Locate the cell with the specified text and output its (X, Y) center coordinate. 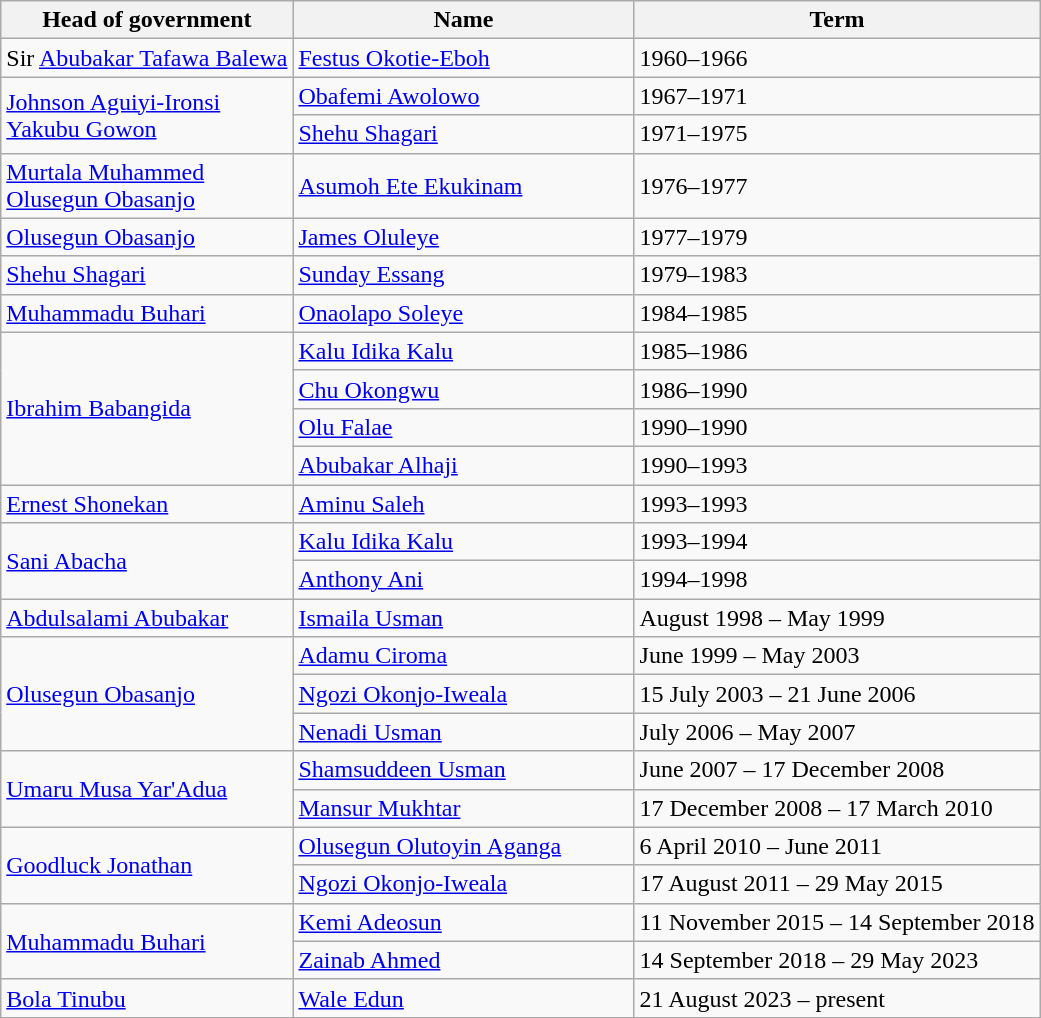
Onaolapo Soleye (464, 313)
Chu Okongwu (464, 389)
11 November 2015 – 14 September 2018 (837, 922)
Kemi Adeosun (464, 922)
Bola Tinubu (147, 998)
Sani Abacha (147, 561)
Abubakar Alhaji (464, 465)
Head of government (147, 20)
17 December 2008 – 17 March 2010 (837, 808)
Ismaila Usman (464, 618)
21 August 2023 – present (837, 998)
1977–1979 (837, 237)
July 2006 – May 2007 (837, 732)
Ernest Shonekan (147, 503)
Aminu Saleh (464, 503)
Name (464, 20)
June 2007 – 17 December 2008 (837, 770)
1990–1990 (837, 427)
Abdulsalami Abubakar (147, 618)
James Oluleye (464, 237)
Festus Okotie-Eboh (464, 58)
1994–1998 (837, 580)
Goodluck Jonathan (147, 865)
Wale Edun (464, 998)
15 July 2003 – 21 June 2006 (837, 694)
Obafemi Awolowo (464, 96)
1993–1993 (837, 503)
Murtala MuhammedOlusegun Obasanjo (147, 186)
14 September 2018 – 29 May 2023 (837, 960)
June 1999 – May 2003 (837, 656)
Adamu Ciroma (464, 656)
Olu Falae (464, 427)
Nenadi Usman (464, 732)
1986–1990 (837, 389)
Shamsuddeen Usman (464, 770)
1967–1971 (837, 96)
1976–1977 (837, 186)
Anthony Ani (464, 580)
Ibrahim Babangida (147, 408)
1960–1966 (837, 58)
1971–1975 (837, 134)
1984–1985 (837, 313)
Umaru Musa Yar'Adua (147, 789)
1979–1983 (837, 275)
Mansur Mukhtar (464, 808)
August 1998 – May 1999 (837, 618)
Zainab Ahmed (464, 960)
1985–1986 (837, 351)
Olusegun Olutoyin Aganga (464, 846)
Asumoh Ete Ekukinam (464, 186)
1993–1994 (837, 542)
Term (837, 20)
Sunday Essang (464, 275)
17 August 2011 – 29 May 2015 (837, 884)
Johnson Aguiyi-IronsiYakubu Gowon (147, 115)
6 April 2010 – June 2011 (837, 846)
1990–1993 (837, 465)
Sir Abubakar Tafawa Balewa (147, 58)
